Locate the cell with the specified text and output its (X, Y) center coordinate. 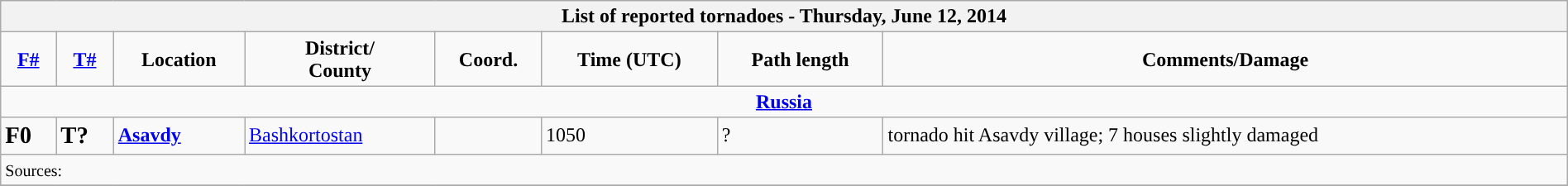
? (801, 136)
tornado hit Asavdy village; 7 houses slightly damaged (1226, 136)
List of reported tornadoes - Thursday, June 12, 2014 (784, 17)
1050 (630, 136)
F# (28, 60)
Path length (801, 60)
T# (84, 60)
Coord. (488, 60)
F0 (28, 136)
Bashkortostan (341, 136)
Time (UTC) (630, 60)
Asavdy (179, 136)
District/County (341, 60)
T? (84, 136)
Comments/Damage (1226, 60)
Sources: (784, 169)
Location (179, 60)
Russia (784, 102)
